Find where the given text appears and provide that cell's center as [X, Y] coordinate. 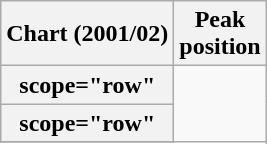
Chart (2001/02) [88, 34]
Peakposition [220, 34]
